Pinpoint the cell where the given text exists, returning its (x, y) midpoint coordinate. 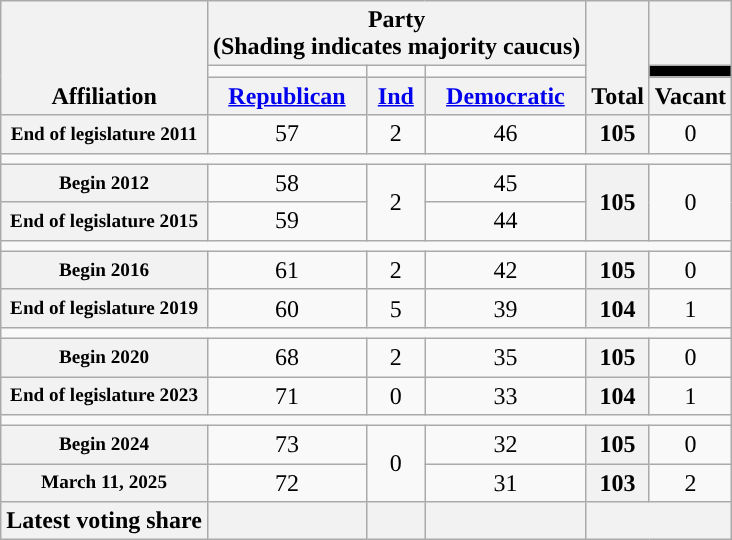
Ind (396, 96)
39 (506, 308)
72 (286, 483)
42 (506, 270)
Affiliation (104, 58)
73 (286, 445)
44 (506, 221)
March 11, 2025 (104, 483)
Begin 2016 (104, 270)
End of legislature 2015 (104, 221)
Vacant (690, 96)
58 (286, 183)
35 (506, 357)
5 (396, 308)
Latest voting share (104, 521)
Begin 2020 (104, 357)
End of legislature 2011 (104, 134)
Democratic (506, 96)
103 (618, 483)
71 (286, 395)
32 (506, 445)
Begin 2024 (104, 445)
31 (506, 483)
57 (286, 134)
45 (506, 183)
46 (506, 134)
Begin 2012 (104, 183)
End of legislature 2019 (104, 308)
60 (286, 308)
33 (506, 395)
68 (286, 357)
End of legislature 2023 (104, 395)
61 (286, 270)
Republican (286, 96)
Party (Shading indicates majority caucus) (396, 34)
59 (286, 221)
Total (618, 58)
